Return the [X, Y] coordinate for the center point of the cell that contains the specified text.  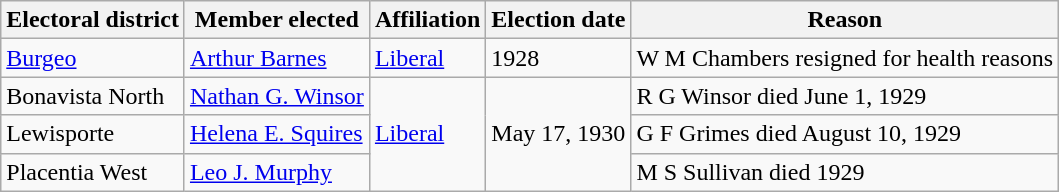
Electoral district [93, 20]
M S Sullivan died 1929 [845, 172]
Burgeo [93, 58]
Lewisporte [93, 134]
Leo J. Murphy [276, 172]
Bonavista North [93, 96]
Member elected [276, 20]
Reason [845, 20]
Nathan G. Winsor [276, 96]
R G Winsor died June 1, 1929 [845, 96]
Helena E. Squires [276, 134]
Placentia West [93, 172]
Affiliation [427, 20]
1928 [558, 58]
Election date [558, 20]
Arthur Barnes [276, 58]
W M Chambers resigned for health reasons [845, 58]
May 17, 1930 [558, 134]
G F Grimes died August 10, 1929 [845, 134]
